Detect which cell encompasses the target text, then output its [x, y] center coordinate. 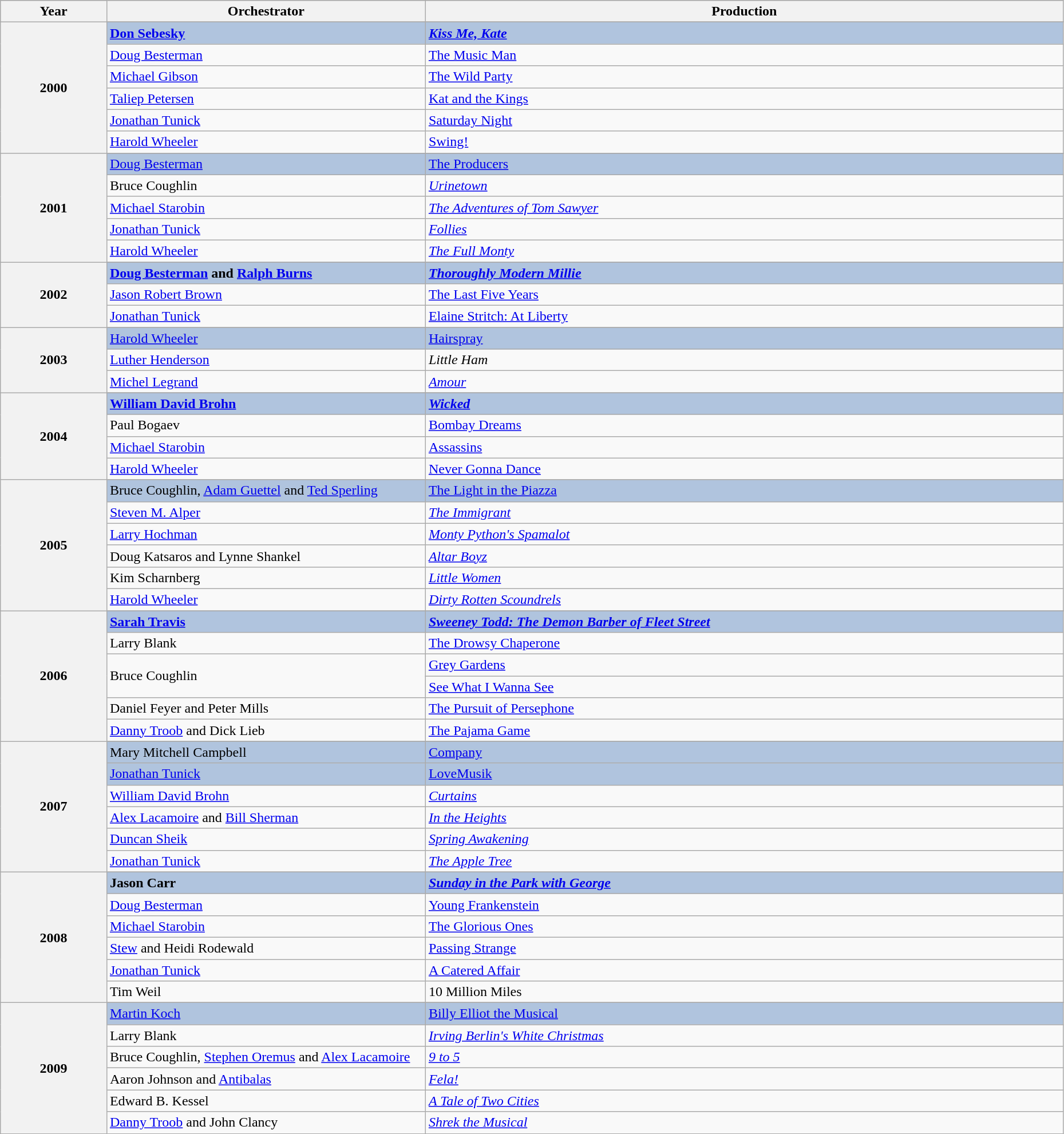
Danny Troob and John Clancy [266, 1123]
See What I Wanna See [744, 687]
Kiss Me, Kate [744, 33]
Paul Bogaev [266, 425]
Fela! [744, 1079]
Tim Weil [266, 992]
Michel Legrand [266, 382]
Don Sebesky [266, 33]
Elaine Stritch: At Liberty [744, 317]
Luther Henderson [266, 360]
Little Ham [744, 360]
Martin Koch [266, 1014]
Altar Boyz [744, 556]
The Light in the Piazza [744, 491]
Billy Elliot the Musical [744, 1014]
2006 [54, 675]
Jason Carr [266, 883]
2007 [54, 807]
Orchestrator [266, 11]
2008 [54, 937]
Mary Mitchell Campbell [266, 752]
The Drowsy Chaperone [744, 643]
Production [744, 11]
Hairspray [744, 338]
Passing Strange [744, 948]
Aaron Johnson and Antibalas [266, 1079]
A Tale of Two Cities [744, 1101]
Urinetown [744, 185]
9 to 5 [744, 1057]
Spring Awakening [744, 839]
The Apple Tree [744, 861]
The Glorious Ones [744, 926]
The Full Monty [744, 251]
The Wild Party [744, 77]
Daniel Feyer and Peter Mills [266, 709]
Irving Berlin's White Christmas [744, 1036]
Danny Troob and Dick Lieb [266, 730]
Follies [744, 229]
Assassins [744, 447]
In the Heights [744, 817]
The Pursuit of Persephone [744, 709]
2004 [54, 436]
The Pajama Game [744, 730]
2005 [54, 545]
Saturday Night [744, 120]
Little Women [744, 578]
Sunday in the Park with George [744, 883]
2001 [54, 207]
The Adventures of Tom Sawyer [744, 207]
The Immigrant [744, 512]
Bruce Coughlin, Stephen Oremus and Alex Lacamoire [266, 1057]
2009 [54, 1068]
Year [54, 11]
Thoroughly Modern Millie [744, 273]
LoveMusik [744, 774]
10 Million Miles [744, 992]
Jason Robert Brown [266, 295]
Duncan Sheik [266, 839]
Michael Gibson [266, 77]
Wicked [744, 404]
Company [744, 752]
2000 [54, 88]
Sarah Travis [266, 621]
A Catered Affair [744, 970]
Bruce Coughlin, Adam Guettel and Ted Sperling [266, 491]
Dirty Rotten Scoundrels [744, 599]
Larry Hochman [266, 534]
Steven M. Alper [266, 512]
Young Frankenstein [744, 904]
Doug Katsaros and Lynne Shankel [266, 556]
Doug Besterman and Ralph Burns [266, 273]
Monty Python's Spamalot [744, 534]
The Music Man [744, 55]
Kat and the Kings [744, 98]
Grey Gardens [744, 665]
The Last Five Years [744, 295]
Curtains [744, 796]
Stew and Heidi Rodewald [266, 948]
2002 [54, 295]
Never Gonna Dance [744, 469]
Alex Lacamoire and Bill Sherman [266, 817]
Shrek the Musical [744, 1123]
Bombay Dreams [744, 425]
Swing! [744, 142]
Edward B. Kessel [266, 1101]
2003 [54, 360]
Kim Scharnberg [266, 578]
Sweeney Todd: The Demon Barber of Fleet Street [744, 621]
Amour [744, 382]
The Producers [744, 164]
Taliep Petersen [266, 98]
